Find where the given text appears and provide that cell's center as (x, y) coordinate. 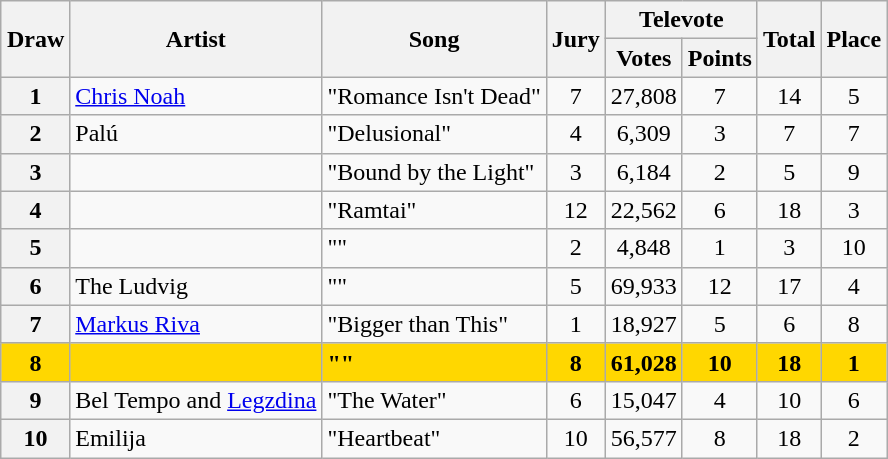
14 (789, 96)
Emilija (196, 438)
Markus Riva (196, 324)
Draw (35, 39)
Votes (644, 58)
Palú (196, 134)
Song (434, 39)
69,933 (644, 286)
56,577 (644, 438)
Place (854, 39)
4,848 (644, 248)
6,184 (644, 172)
Points (720, 58)
The Ludvig (196, 286)
Artist (196, 39)
"The Water" (434, 400)
22,562 (644, 210)
"Ramtai" (434, 210)
27,808 (644, 96)
Bel Tempo and Legzdina (196, 400)
"Heartbeat" (434, 438)
"Bound by the Light" (434, 172)
Chris Noah (196, 96)
Total (789, 39)
61,028 (644, 362)
Jury (576, 39)
15,047 (644, 400)
"Romance Isn't Dead" (434, 96)
"Bigger than This" (434, 324)
Televote (681, 20)
6,309 (644, 134)
18,927 (644, 324)
"Delusional" (434, 134)
17 (789, 286)
